Determine the [x, y] coordinate at the center of the cell enclosing the given text.  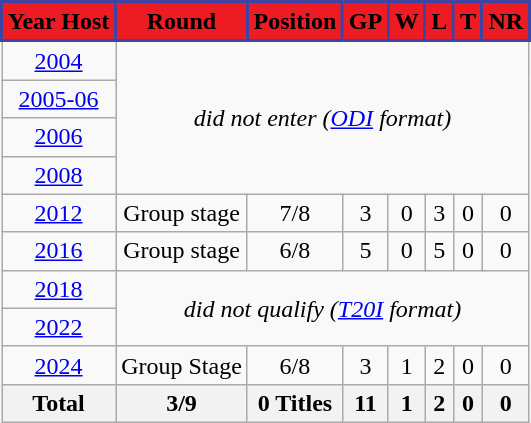
did not enter (ODI format) [323, 118]
Round [182, 22]
T [468, 22]
W [406, 22]
Position [294, 22]
2022 [59, 327]
Group Stage [182, 365]
2018 [59, 289]
2012 [59, 213]
3/9 [182, 403]
0 Titles [294, 403]
2004 [59, 60]
did not qualify (T20I format) [323, 308]
GP [366, 22]
NR [506, 22]
Year Host [59, 22]
11 [366, 403]
2008 [59, 175]
L [440, 22]
2016 [59, 251]
2024 [59, 365]
2005-06 [59, 99]
Total [59, 403]
7/8 [294, 213]
2006 [59, 137]
